Extract the (X, Y) coordinate from the center of the cell holding the provided text.  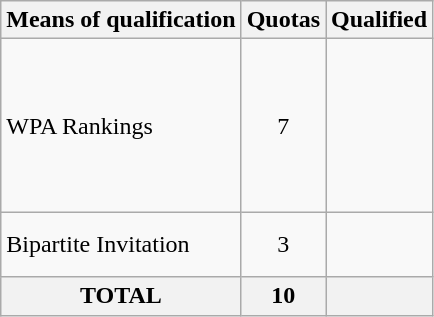
TOTAL (121, 296)
WPA Rankings (121, 126)
Means of qualification (121, 20)
Qualified (380, 20)
Quotas (283, 20)
3 (283, 244)
7 (283, 126)
Bipartite Invitation (121, 244)
10 (283, 296)
